From the cell containing the given text, extract its center point as (x, y) coordinate. 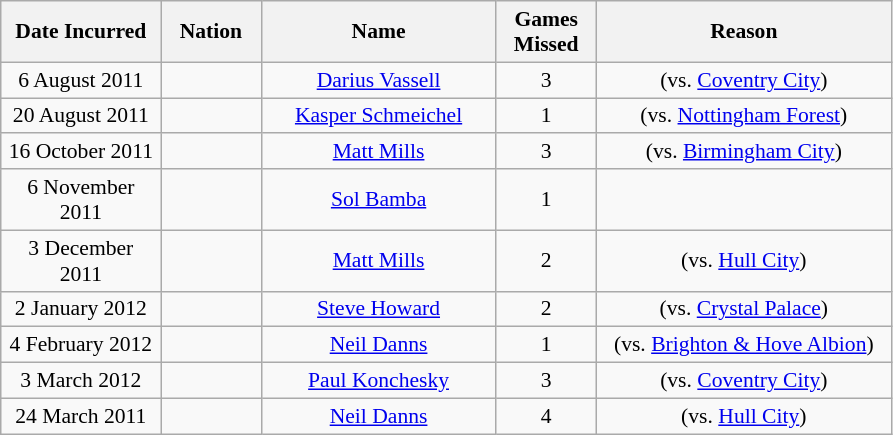
Games Missed (546, 32)
2 January 2012 (81, 309)
6 August 2011 (81, 80)
Darius Vassell (378, 80)
Sol Bamba (378, 200)
Steve Howard (378, 309)
3 March 2012 (81, 381)
(vs. Brighton & Hove Albion) (744, 345)
4 (546, 416)
Kasper Schmeichel (378, 116)
(vs. Crystal Palace) (744, 309)
24 March 2011 (81, 416)
Paul Konchesky (378, 381)
(vs. Birmingham City) (744, 152)
4 February 2012 (81, 345)
Nation (211, 32)
Name (378, 32)
3 December 2011 (81, 260)
20 August 2011 (81, 116)
Date Incurred (81, 32)
16 October 2011 (81, 152)
6 November 2011 (81, 200)
(vs. Nottingham Forest) (744, 116)
Reason (744, 32)
